Scan for the cell matching the given text and deliver its (x, y) coordinate at center. 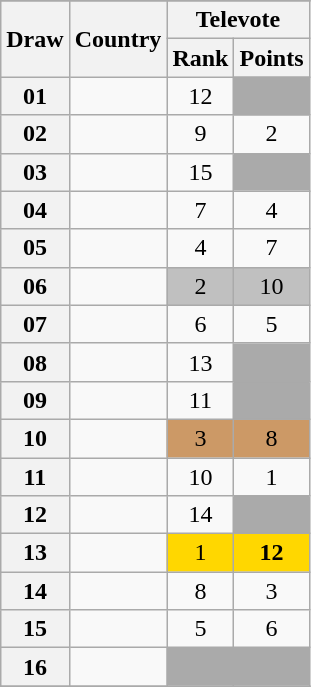
Country (118, 39)
05 (35, 248)
06 (35, 286)
Rank (200, 58)
9 (200, 134)
02 (35, 134)
09 (35, 400)
03 (35, 172)
Draw (35, 39)
Points (272, 58)
07 (35, 324)
08 (35, 362)
Televote (238, 20)
04 (35, 210)
16 (35, 667)
01 (35, 96)
